Return the [X, Y] coordinate for the center point of the cell that contains the specified text.  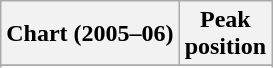
Chart (2005–06) [90, 34]
Peakposition [225, 34]
